Output the (X, Y) coordinate of the center of the cell containing the given text.  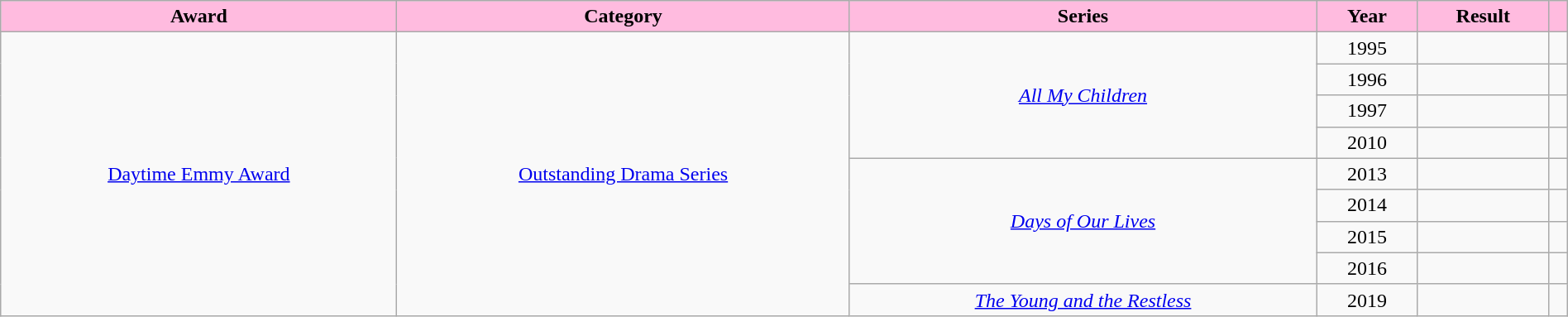
All My Children (1083, 95)
Category (624, 17)
2010 (1367, 142)
1996 (1367, 79)
Award (198, 17)
Outstanding Drama Series (624, 174)
1995 (1367, 48)
1997 (1367, 111)
Series (1083, 17)
Daytime Emmy Award (198, 174)
2014 (1367, 205)
Result (1483, 17)
Days of Our Lives (1083, 221)
2015 (1367, 237)
2016 (1367, 268)
The Young and the Restless (1083, 300)
Year (1367, 17)
2019 (1367, 300)
2013 (1367, 174)
